From the cell containing the given text, extract its center point as [x, y] coordinate. 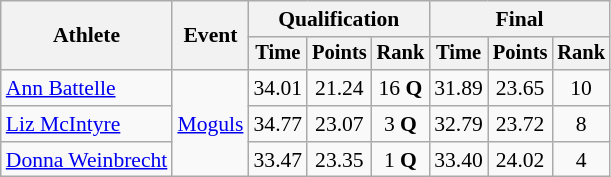
8 [581, 124]
Final [520, 19]
23.72 [520, 124]
34.01 [278, 88]
Athlete [87, 36]
23.65 [520, 88]
Moguls [210, 124]
32.79 [458, 124]
16 Q [401, 88]
10 [581, 88]
Event [210, 36]
23.07 [339, 124]
34.77 [278, 124]
Liz McIntyre [87, 124]
3 Q [401, 124]
31.89 [458, 88]
Ann Battelle [87, 88]
Qualification [338, 19]
21.24 [339, 88]
